Detect which cell encompasses the target text, then output its [x, y] center coordinate. 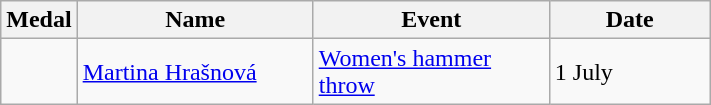
Name [195, 20]
Martina Hrašnová [195, 72]
Medal [39, 20]
Event [431, 20]
Women's hammer throw [431, 72]
Date [630, 20]
1 July [630, 72]
